Identify which cell holds the provided text, then report its (X, Y) central coordinate. 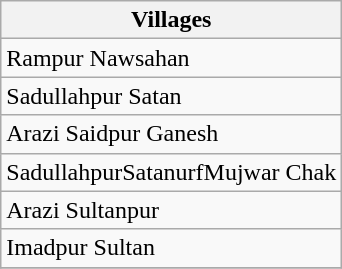
Rampur Nawsahan (172, 58)
Arazi Saidpur Ganesh (172, 134)
Arazi Sultanpur (172, 210)
Imadpur Sultan (172, 248)
Sadullahpur Satan (172, 96)
Villages (172, 20)
SadullahpurSatanurfMujwar Chak (172, 172)
